Output the (x, y) coordinate of the center of the cell containing the given text.  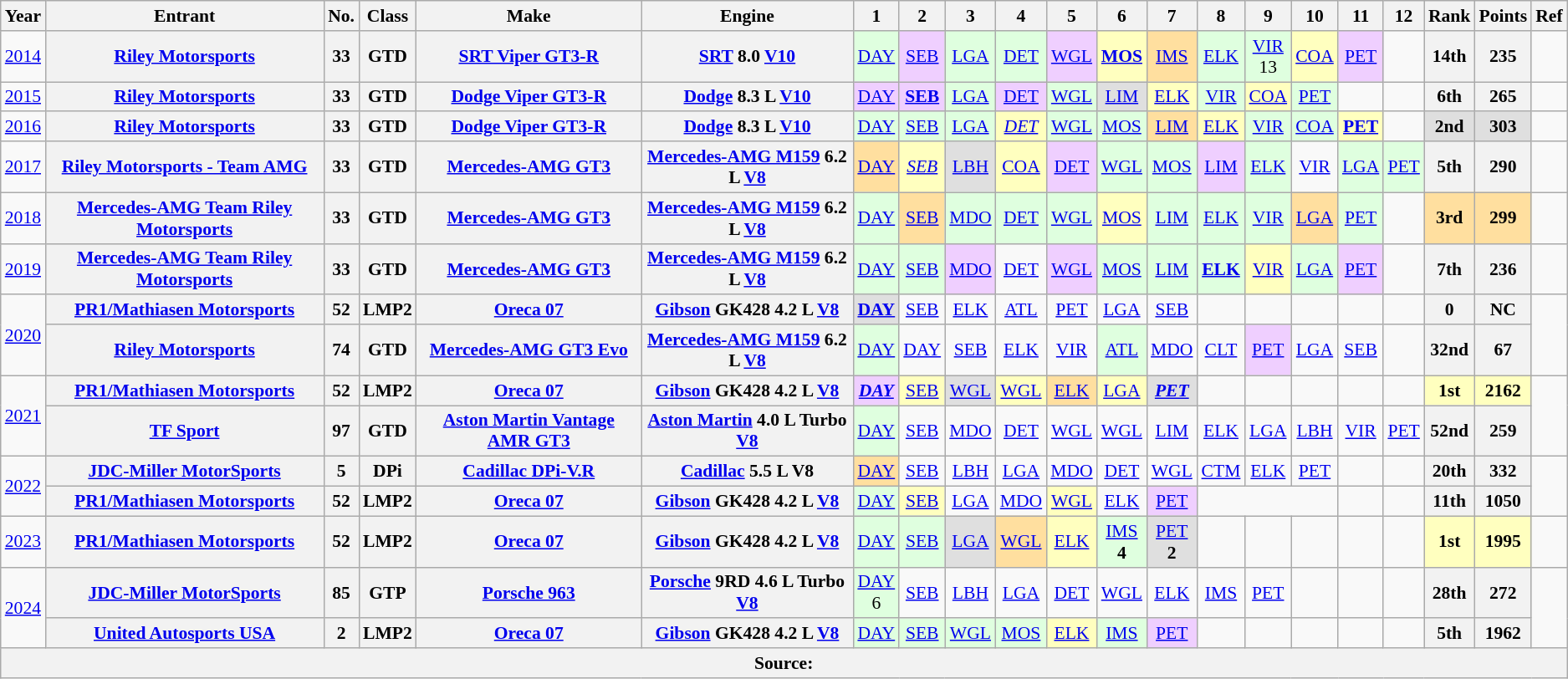
DAY6 (876, 592)
1 (876, 16)
1050 (1503, 502)
CTM (1221, 472)
10 (1315, 16)
74 (341, 350)
2023 (23, 542)
6th (1450, 97)
4 (1022, 16)
Class (388, 16)
7th (1450, 269)
Entrant (184, 16)
Mercedes-AMG GT3 Evo (529, 350)
Year (23, 16)
SRT Viper GT3-R (529, 57)
12 (1403, 16)
20th (1450, 472)
Make (529, 16)
11th (1450, 502)
Riley Motorsports - Team AMG (184, 167)
2016 (23, 127)
2024 (23, 607)
1962 (1503, 634)
DPi (388, 472)
Rank (1450, 16)
303 (1503, 127)
235 (1503, 57)
28th (1450, 592)
272 (1503, 592)
Engine (748, 16)
VIR13 (1268, 57)
Ref (1549, 16)
GTP (388, 592)
No. (341, 16)
332 (1503, 472)
Source: (784, 663)
TF Sport (184, 431)
Aston Martin 4.0 L Turbo V8 (748, 431)
97 (341, 431)
2015 (23, 97)
2019 (23, 269)
United Autosports USA (184, 634)
CLT (1221, 350)
14th (1450, 57)
Porsche 9RD 4.6 L Turbo V8 (748, 592)
Aston Martin Vantage AMR GT3 (529, 431)
NC (1503, 310)
265 (1503, 97)
0 (1450, 310)
2018 (23, 217)
2nd (1450, 127)
67 (1503, 350)
PET2 (1172, 542)
Cadillac DPi-V.R (529, 472)
11 (1361, 16)
2021 (23, 416)
2022 (23, 487)
2017 (23, 167)
32nd (1450, 350)
2014 (23, 57)
259 (1503, 431)
SRT 8.0 V10 (748, 57)
6 (1122, 16)
9 (1268, 16)
8 (1221, 16)
236 (1503, 269)
2020 (23, 336)
IMS4 (1122, 542)
1995 (1503, 542)
Points (1503, 16)
2162 (1503, 391)
299 (1503, 217)
3 (970, 16)
52nd (1450, 431)
7 (1172, 16)
Cadillac 5.5 L V8 (748, 472)
290 (1503, 167)
85 (341, 592)
3rd (1450, 217)
Porsche 963 (529, 592)
